Return (x, y) of the center of cell containing provided text 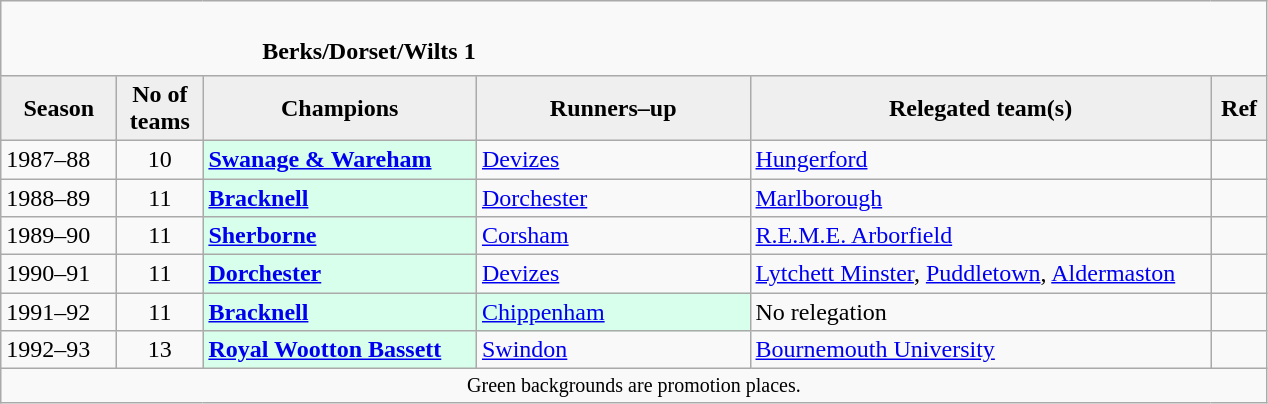
Lytchett Minster, Puddletown, Aldermaston (980, 274)
Bournemouth University (980, 350)
Swindon (613, 350)
1987–88 (59, 159)
No relegation (980, 312)
Season (59, 108)
Runners–up (613, 108)
Green backgrounds are promotion places. (634, 386)
10 (160, 159)
Corsham (613, 236)
No of teams (160, 108)
1992–93 (59, 350)
Relegated team(s) (980, 108)
Chippenham (613, 312)
Champions (340, 108)
1989–90 (59, 236)
Ref (1239, 108)
1991–92 (59, 312)
Royal Wootton Bassett (340, 350)
Hungerford (980, 159)
R.E.M.E. Arborfield (980, 236)
13 (160, 350)
1990–91 (59, 274)
1988–89 (59, 197)
Swanage & Wareham (340, 159)
Sherborne (340, 236)
Marlborough (980, 197)
